Identify which cell holds the provided text, then report its (X, Y) central coordinate. 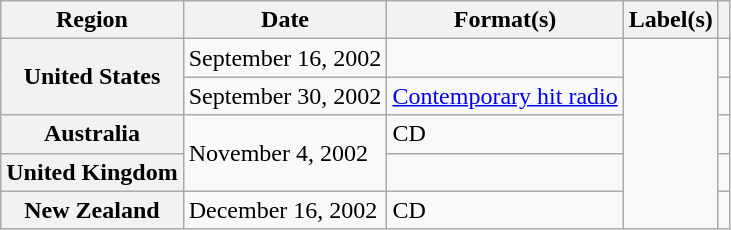
Label(s) (670, 20)
December 16, 2002 (285, 210)
Contemporary hit radio (505, 96)
United Kingdom (92, 172)
United States (92, 77)
Format(s) (505, 20)
September 30, 2002 (285, 96)
Region (92, 20)
New Zealand (92, 210)
Australia (92, 134)
Date (285, 20)
September 16, 2002 (285, 58)
November 4, 2002 (285, 153)
